Identify which cell holds the provided text, then report its (x, y) central coordinate. 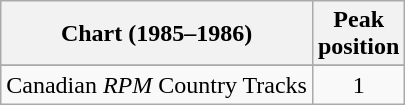
Peakposition (358, 34)
Canadian RPM Country Tracks (157, 85)
Chart (1985–1986) (157, 34)
1 (358, 85)
